Identify which cell holds the provided text, then report its [X, Y] central coordinate. 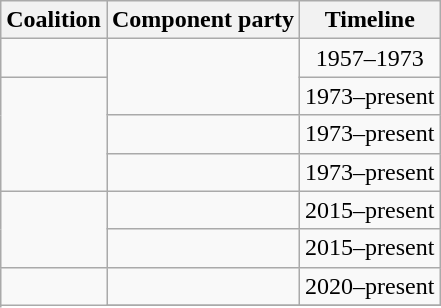
Timeline [370, 20]
2020–present [370, 286]
Coalition [54, 20]
1957–1973 [370, 58]
Component party [202, 20]
